For the text-containing cell, return its midpoint in [x, y] coordinate format. 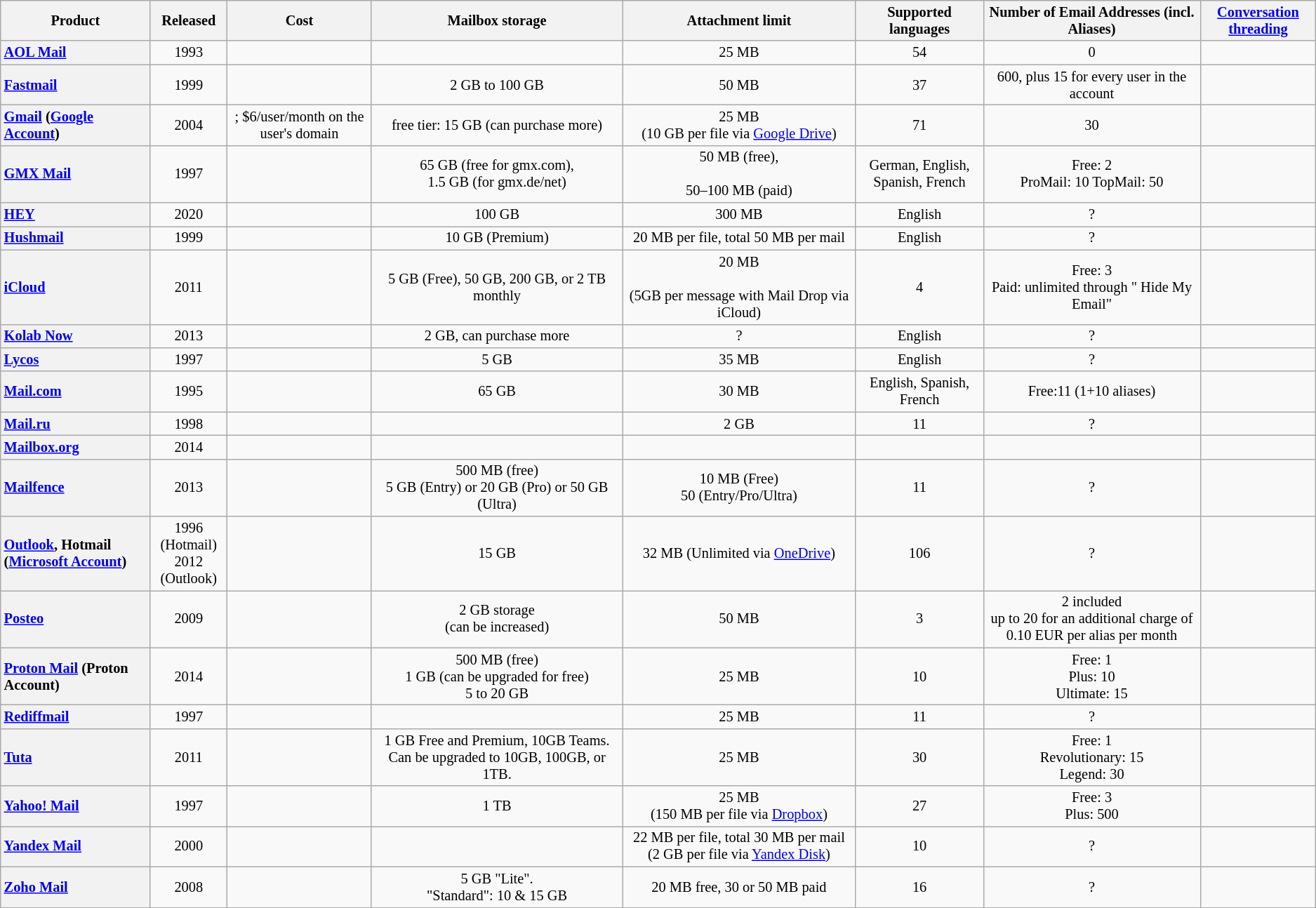
4 [919, 287]
2008 [189, 887]
10 GB (Premium) [497, 238]
Lycos [76, 359]
100 GB [497, 215]
22 MB per file, total 30 MB per mail (2 GB per file via Yandex Disk) [739, 846]
Zoho Mail [76, 887]
500 MB (free)5 GB (Entry) or 20 GB (Pro) or 50 GB (Ultra) [497, 488]
500 MB (free)1 GB (can be upgraded for free)5 to 20 GB [497, 676]
25 MB(10 GB per file via Google Drive) [739, 125]
Hushmail [76, 238]
Posteo [76, 619]
2 GB [739, 424]
Fastmail [76, 85]
2 GB, can purchase more [497, 336]
Mail.ru [76, 424]
Conversation threading [1258, 20]
GMX Mail [76, 174]
32 MB (Unlimited via OneDrive) [739, 554]
5 GB [497, 359]
Mail.com [76, 392]
iCloud [76, 287]
37 [919, 85]
; $6/user/month on the user's domain [300, 125]
HEY [76, 215]
2020 [189, 215]
1998 [189, 424]
30 MB [739, 392]
1996 (Hotmail)2012 (Outlook) [189, 554]
Released [189, 20]
Cost [300, 20]
free tier: 15 GB (can purchase more) [497, 125]
16 [919, 887]
Rediffmail [76, 716]
Mailfence [76, 488]
300 MB [739, 215]
Mailbox storage [497, 20]
Mailbox.org [76, 447]
Kolab Now [76, 336]
Free: 1Plus: 10Ultimate: 15 [1092, 676]
20 MB free, 30 or 50 MB paid [739, 887]
Number of Email Addresses (incl. Aliases) [1092, 20]
2004 [189, 125]
2000 [189, 846]
3 [919, 619]
50 MB (free), 50–100 MB (paid) [739, 174]
Tuta [76, 757]
15 GB [497, 554]
Supported languages [919, 20]
Free:11 (1+10 aliases) [1092, 392]
Proton Mail (Proton Account) [76, 676]
600, plus 15 for every user in the account [1092, 85]
2 GB to 100 GB [497, 85]
Free: 3Paid: unlimited through " Hide My Email" [1092, 287]
20 MB per file, total 50 MB per mail [739, 238]
1 GB Free and Premium, 10GB Teams. Can be upgraded to 10GB, 100GB, or 1TB. [497, 757]
65 GB (free for gmx.com), 1.5 GB (for gmx.de/net) [497, 174]
20 MB(5GB per message with Mail Drop via iCloud) [739, 287]
54 [919, 53]
1 TB [497, 806]
Attachment limit [739, 20]
27 [919, 806]
1995 [189, 392]
1993 [189, 53]
2 GB storage(can be increased) [497, 619]
5 GB (Free), 50 GB, 200 GB, or 2 TB monthly [497, 287]
Outlook, Hotmail (Microsoft Account) [76, 554]
German, English, Spanish, French [919, 174]
0 [1092, 53]
2009 [189, 619]
25 MB(150 MB per file via Dropbox) [739, 806]
Yandex Mail [76, 846]
English, Spanish, French [919, 392]
AOL Mail [76, 53]
106 [919, 554]
Product [76, 20]
71 [919, 125]
2 includedup to 20 for an additional charge of 0.10 EUR per alias per month [1092, 619]
Free: 1Revolutionary: 15Legend: 30 [1092, 757]
10 MB (Free) 50 (Entry/Pro/Ultra) [739, 488]
5 GB "Lite"."Standard": 10 & 15 GB [497, 887]
Yahoo! Mail [76, 806]
Free: 3Plus: 500 [1092, 806]
Free: 2ProMail: 10 TopMail: 50 [1092, 174]
35 MB [739, 359]
65 GB [497, 392]
Gmail (Google Account) [76, 125]
